Scan for the cell matching the given text and deliver its [x, y] coordinate at center. 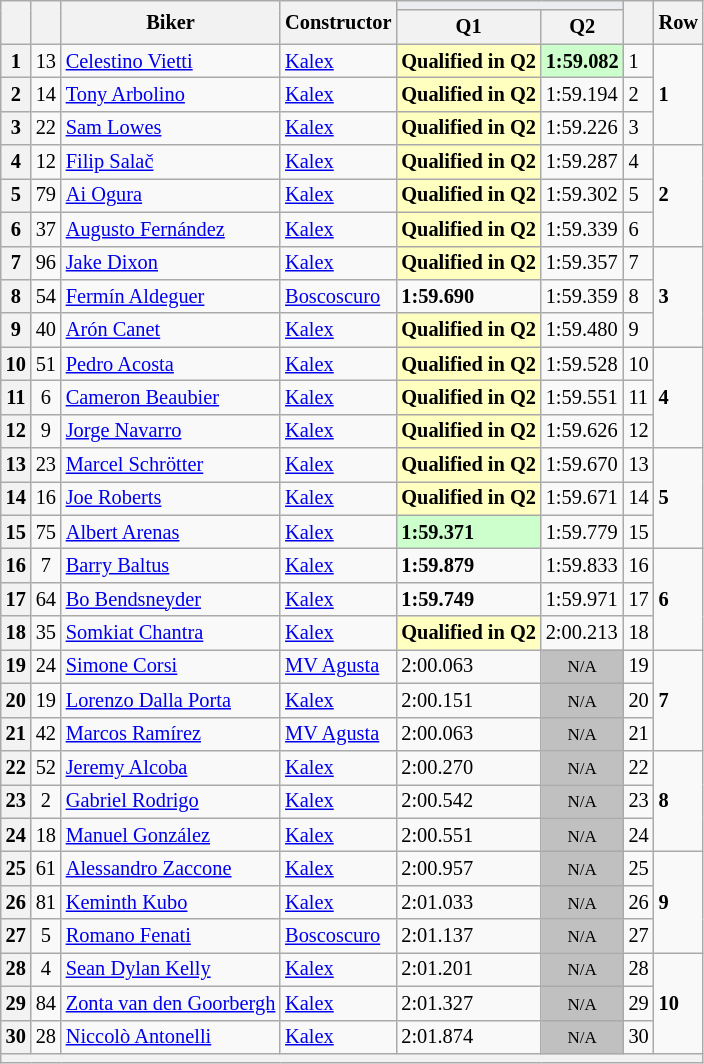
1:59.551 [582, 397]
79 [46, 195]
Alessandro Zaccone [170, 868]
Arón Canet [170, 330]
96 [46, 263]
Filip Salač [170, 162]
Fermín Aldeguer [170, 296]
Pedro Acosta [170, 364]
42 [46, 734]
40 [46, 330]
Cameron Beaubier [170, 397]
1:59.287 [582, 162]
Jeremy Alcoba [170, 767]
1:59.670 [582, 465]
1:59.779 [582, 532]
Romano Fenati [170, 936]
2:00.551 [468, 835]
Constructor [338, 22]
Biker [170, 22]
1:59.357 [582, 263]
Lorenzo Dalla Porta [170, 700]
1:59.879 [468, 565]
2:00.957 [468, 868]
1:59.339 [582, 229]
2:00.213 [582, 633]
2:01.327 [468, 1003]
2:01.874 [468, 1037]
Q1 [468, 27]
2:00.270 [468, 767]
Keminth Kubo [170, 902]
Celestino Vietti [170, 61]
2:01.137 [468, 936]
Barry Baltus [170, 565]
1:59.749 [468, 599]
Q2 [582, 27]
1:59.626 [582, 431]
1:59.359 [582, 296]
1:59.971 [582, 599]
Simone Corsi [170, 666]
51 [46, 364]
2:01.201 [468, 969]
61 [46, 868]
Tony Arbolino [170, 94]
1:59.302 [582, 195]
Sean Dylan Kelly [170, 969]
1:59.194 [582, 94]
Somkiat Chantra [170, 633]
1:59.833 [582, 565]
Niccolò Antonelli [170, 1037]
Albert Arenas [170, 532]
52 [46, 767]
Ai Ogura [170, 195]
Bo Bendsneyder [170, 599]
1:59.371 [468, 532]
2:00.542 [468, 801]
1:59.690 [468, 296]
64 [46, 599]
2:01.033 [468, 902]
Augusto Fernández [170, 229]
54 [46, 296]
Sam Lowes [170, 128]
1:59.528 [582, 364]
Marcos Ramírez [170, 734]
Marcel Schrötter [170, 465]
84 [46, 1003]
Jorge Navarro [170, 431]
Row [678, 22]
35 [46, 633]
1:59.671 [582, 498]
1:59.082 [582, 61]
1:59.480 [582, 330]
Manuel González [170, 835]
2:00.151 [468, 700]
1:59.226 [582, 128]
37 [46, 229]
81 [46, 902]
Jake Dixon [170, 263]
Zonta van den Goorbergh [170, 1003]
75 [46, 532]
Joe Roberts [170, 498]
Gabriel Rodrigo [170, 801]
